Detect which cell encompasses the target text, then output its (X, Y) center coordinate. 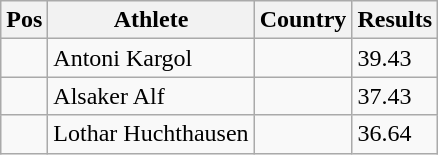
Pos (24, 20)
37.43 (395, 96)
Alsaker Alf (151, 96)
39.43 (395, 58)
Lothar Huchthausen (151, 134)
Athlete (151, 20)
Results (395, 20)
Country (303, 20)
36.64 (395, 134)
Antoni Kargol (151, 58)
